For the text-containing cell, return its midpoint in (X, Y) coordinate format. 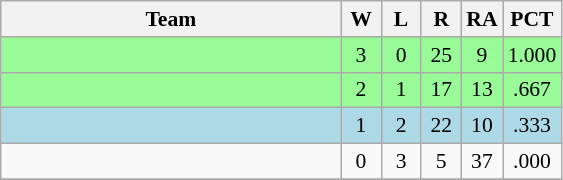
Team (171, 19)
13 (482, 90)
.333 (532, 126)
PCT (532, 19)
.667 (532, 90)
10 (482, 126)
R (441, 19)
17 (441, 90)
1.000 (532, 55)
9 (482, 55)
RA (482, 19)
25 (441, 55)
5 (441, 162)
L (401, 19)
W (361, 19)
37 (482, 162)
22 (441, 126)
.000 (532, 162)
